Capture the cell that displays the provided text and extract its [x, y] central coordinate. 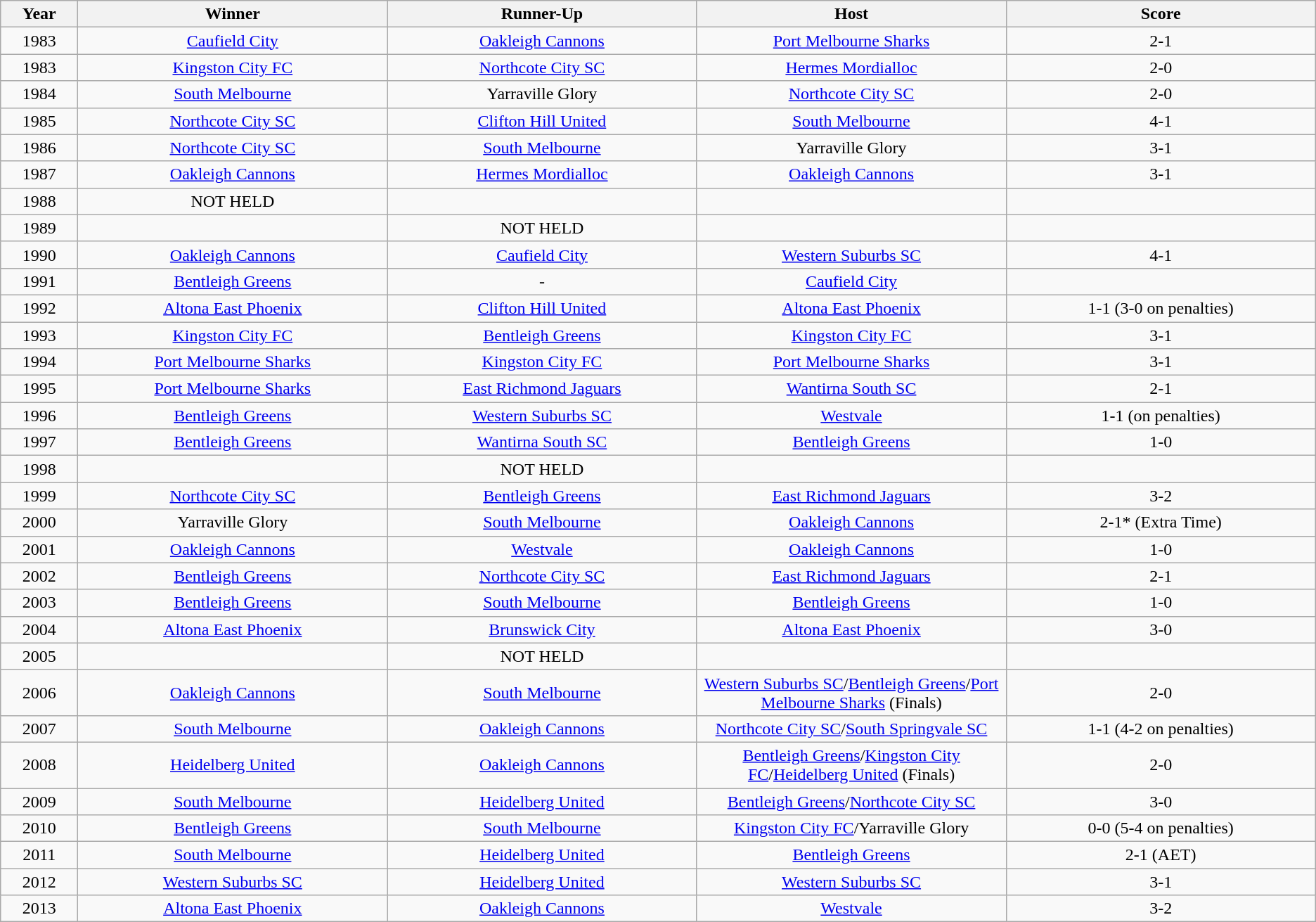
2003 [39, 603]
2-1* (Extra Time) [1161, 523]
1984 [39, 94]
1992 [39, 308]
2007 [39, 729]
2-1 (AET) [1161, 855]
2001 [39, 549]
Western Suburbs SC/Bentleigh Greens/Port Melbourne Sharks (Finals) [851, 692]
2002 [39, 576]
Bentleigh Greens/Northcote City SC [851, 801]
Year [39, 14]
1-1 (4-2 on penalties) [1161, 729]
1993 [39, 335]
Runner-Up [542, 14]
2005 [39, 656]
1996 [39, 416]
0-0 (5-4 on penalties) [1161, 828]
Host [851, 14]
2013 [39, 909]
1998 [39, 469]
1991 [39, 281]
1997 [39, 442]
Northcote City SC/South Springvale SC [851, 729]
2009 [39, 801]
1994 [39, 362]
1986 [39, 148]
2000 [39, 523]
Brunswick City [542, 629]
1-1 (on penalties) [1161, 416]
1999 [39, 496]
1987 [39, 174]
Kingston City FC/Yarraville Glory [851, 828]
Score [1161, 14]
- [542, 281]
1989 [39, 228]
1988 [39, 201]
2004 [39, 629]
Bentleigh Greens/Kingston City FC/Heidelberg United (Finals) [851, 765]
2006 [39, 692]
1990 [39, 255]
2008 [39, 765]
2010 [39, 828]
2012 [39, 882]
1985 [39, 121]
1995 [39, 389]
1-1 (3-0 on penalties) [1161, 308]
2011 [39, 855]
Winner [233, 14]
